Find where the given text appears and provide that cell's center as [x, y] coordinate. 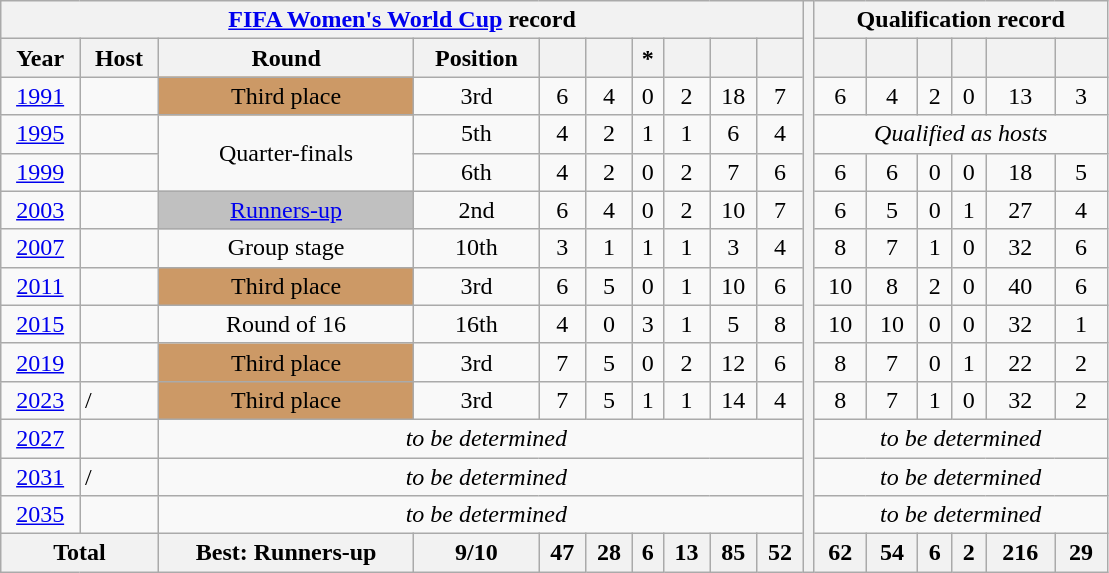
2007 [40, 248]
22 [1020, 362]
62 [840, 553]
1995 [40, 134]
Year [40, 58]
2027 [40, 438]
54 [892, 553]
Round [286, 58]
28 [610, 553]
29 [1081, 553]
Qualification record [960, 20]
40 [1020, 286]
Best: Runners-up [286, 553]
2011 [40, 286]
6th [476, 172]
2031 [40, 477]
Round of 16 [286, 324]
2019 [40, 362]
27 [1020, 210]
Host [120, 58]
2015 [40, 324]
2nd [476, 210]
* [648, 58]
10th [476, 248]
Quarter-finals [286, 153]
16th [476, 324]
Group stage [286, 248]
5th [476, 134]
14 [734, 400]
9/10 [476, 553]
2023 [40, 400]
85 [734, 553]
12 [734, 362]
1991 [40, 96]
Runners-up [286, 210]
Qualified as hosts [960, 134]
Total [80, 553]
Position [476, 58]
FIFA Women's World Cup record [402, 20]
2035 [40, 515]
2003 [40, 210]
1999 [40, 172]
47 [562, 553]
52 [780, 553]
216 [1020, 553]
